Locate the cell with the specified text and output its [x, y] center coordinate. 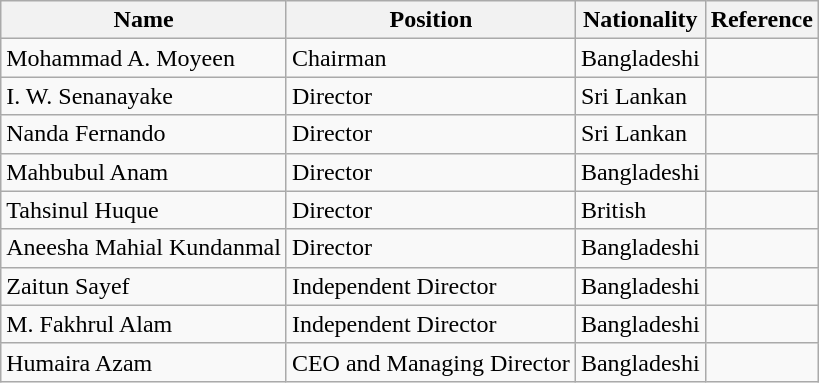
Name [144, 20]
Humaira Azam [144, 362]
I. W. Senanayake [144, 96]
Mahbubul Anam [144, 172]
Chairman [430, 58]
Zaitun Sayef [144, 286]
Aneesha Mahial Kundanmal [144, 248]
Tahsinul Huque [144, 210]
British [640, 210]
Position [430, 20]
Nationality [640, 20]
Mohammad A. Moyeen [144, 58]
Nanda Fernando [144, 134]
CEO and Managing Director [430, 362]
M. Fakhrul Alam [144, 324]
Reference [762, 20]
